From the cell containing the given text, extract its center point as (X, Y) coordinate. 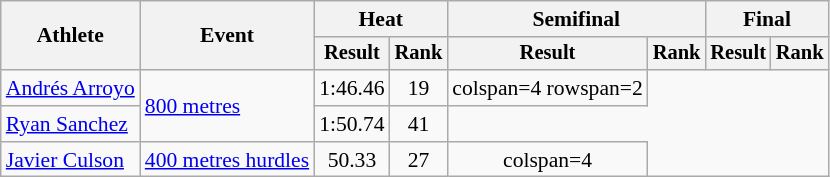
1:46.46 (352, 88)
1:50.74 (352, 124)
Ryan Sanchez (70, 124)
19 (419, 88)
800 metres (227, 106)
Athlete (70, 36)
Event (227, 36)
Final (766, 19)
colspan=4 rowspan=2 (548, 88)
Semifinal (576, 19)
Heat (380, 19)
Andrés Arroyo (70, 88)
41 (419, 124)
